Locate the cell with the specified text and output its (X, Y) center coordinate. 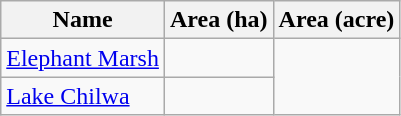
Lake Chilwa (83, 96)
Elephant Marsh (83, 58)
Area (acre) (336, 20)
Name (83, 20)
Area (ha) (218, 20)
